Determine the [x, y] coordinate at the center of the cell enclosing the given text.  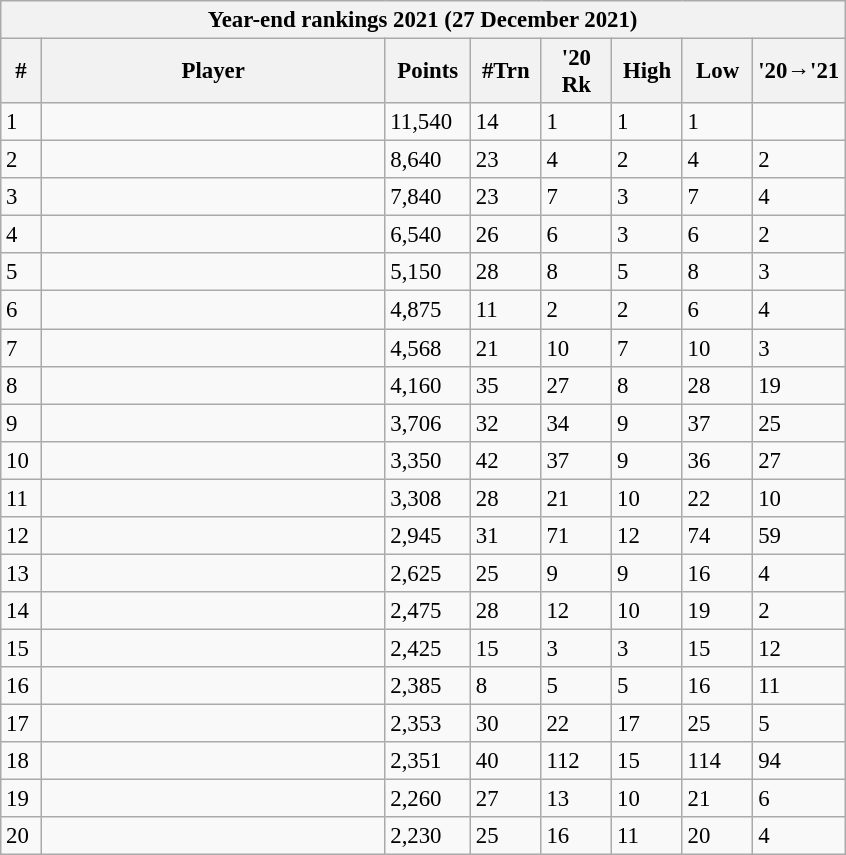
32 [506, 423]
'20 Rk [576, 72]
74 [718, 536]
36 [718, 460]
40 [506, 761]
Player [213, 72]
Low [718, 72]
2,260 [428, 799]
4,568 [428, 348]
3,308 [428, 498]
2,945 [428, 536]
7,840 [428, 197]
31 [506, 536]
5,150 [428, 273]
34 [576, 423]
High [648, 72]
#Trn [506, 72]
Year-end rankings 2021 (27 December 2021) [423, 20]
3,706 [428, 423]
11,540 [428, 122]
4,875 [428, 310]
2,385 [428, 686]
35 [506, 385]
26 [506, 235]
# [22, 72]
8,640 [428, 160]
114 [718, 761]
3,350 [428, 460]
94 [799, 761]
Points [428, 72]
30 [506, 724]
2,230 [428, 836]
18 [22, 761]
2,625 [428, 573]
4,160 [428, 385]
59 [799, 536]
'20→'21 [799, 72]
6,540 [428, 235]
112 [576, 761]
2,475 [428, 611]
2,351 [428, 761]
2,353 [428, 724]
42 [506, 460]
2,425 [428, 648]
71 [576, 536]
